From the cell containing the given text, extract its center point as [x, y] coordinate. 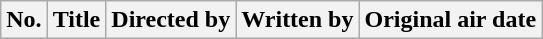
Written by [298, 20]
Title [76, 20]
Directed by [171, 20]
Original air date [450, 20]
No. [24, 20]
